Return the [x, y] coordinate for the center point of the cell that contains the specified text.  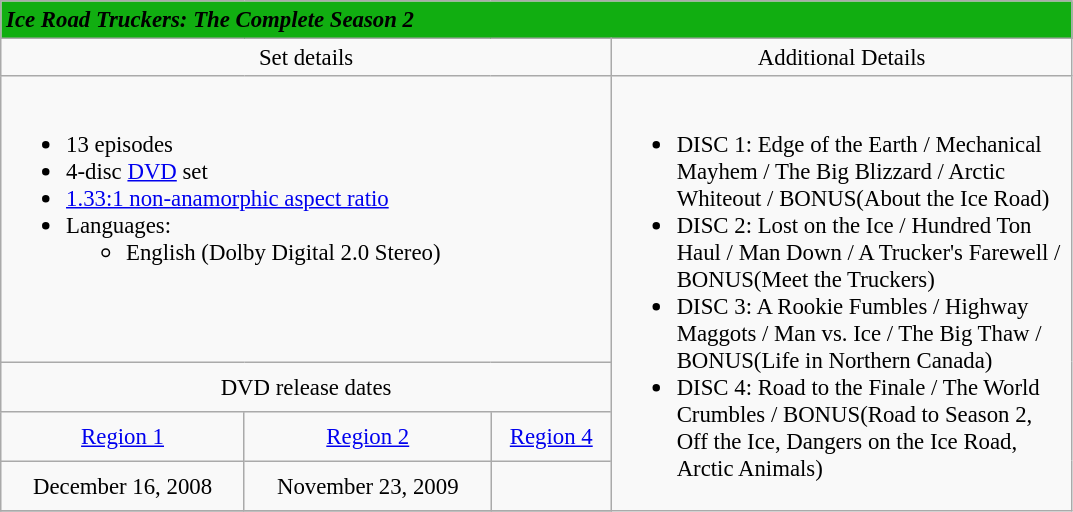
November 23, 2009 [368, 486]
Region 1 [123, 436]
Region 2 [368, 436]
December 16, 2008 [123, 486]
Region 4 [551, 436]
Set details [306, 58]
Ice Road Truckers: The Complete Season 2 [536, 20]
DVD release dates [306, 386]
13 episodes4-disc DVD set1.33:1 non-anamorphic aspect ratioLanguages:English (Dolby Digital 2.0 Stereo) [306, 219]
Additional Details [842, 58]
